Identify which cell holds the provided text, then report its [x, y] central coordinate. 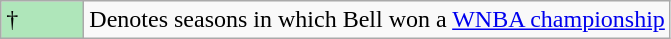
Denotes seasons in which Bell won a WNBA championship [378, 20]
† [42, 20]
